Locate the cell with the specified text and output its [X, Y] center coordinate. 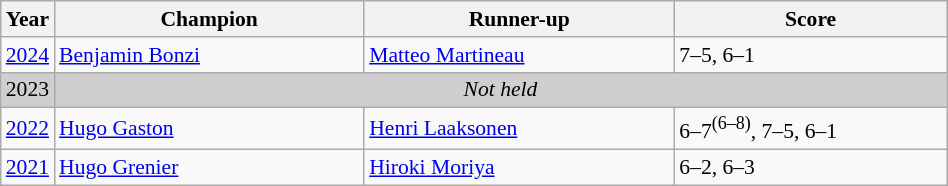
Champion [209, 19]
Not held [500, 90]
Runner-up [519, 19]
7–5, 6–1 [810, 55]
Benjamin Bonzi [209, 55]
Matteo Martineau [519, 55]
2021 [28, 167]
Year [28, 19]
2022 [28, 128]
Hugo Grenier [209, 167]
Henri Laaksonen [519, 128]
6–2, 6–3 [810, 167]
2024 [28, 55]
Hugo Gaston [209, 128]
6–7(6–8), 7–5, 6–1 [810, 128]
Hiroki Moriya [519, 167]
2023 [28, 90]
Score [810, 19]
